Provide the (x, y) coordinate of the cell's center where the given text is located.  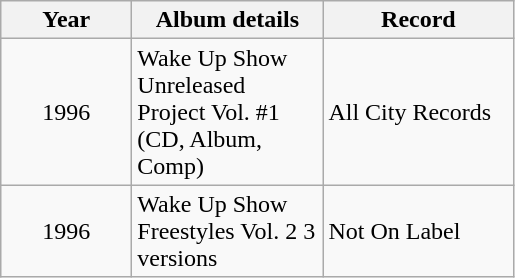
Year (66, 20)
Wake Up Show Unreleased Project Vol. #1 (CD, Album, Comp) (228, 112)
Not On Label (418, 231)
Wake Up Show Freestyles Vol. 2 3 versions (228, 231)
Album details (228, 20)
Record (418, 20)
All City Records (418, 112)
